Locate the cell with the specified text and output its [x, y] center coordinate. 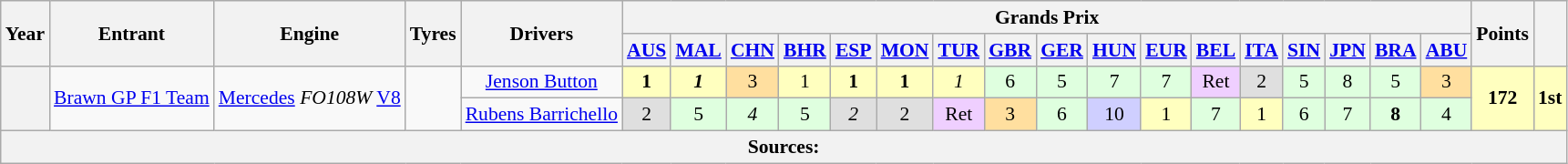
Sources: [784, 148]
Drivers [541, 33]
1st [1551, 98]
CHN [753, 50]
GER [1062, 50]
JPN [1348, 50]
MAL [698, 50]
MON [906, 50]
BRA [1396, 50]
Tyres [434, 33]
10 [1114, 115]
Points [1502, 33]
EUR [1166, 50]
AUS [647, 50]
TUR [958, 50]
ESP [854, 50]
SIN [1304, 50]
GBR [1009, 50]
Jenson Button [541, 82]
Rubens Barrichello [541, 115]
BHR [805, 50]
Mercedes FO108W V8 [310, 98]
BEL [1215, 50]
Grands Prix [1047, 17]
172 [1502, 98]
ITA [1261, 50]
Brawn GP F1 Team [131, 98]
Year [26, 33]
Engine [310, 33]
ABU [1447, 50]
Entrant [131, 33]
HUN [1114, 50]
